Determine the [X, Y] coordinate at the center of the cell enclosing the given text.  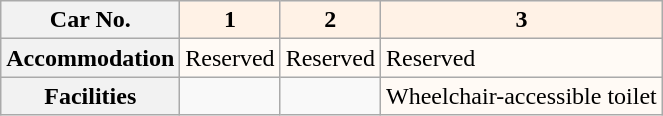
Accommodation [90, 58]
Facilities [90, 96]
1 [230, 20]
Car No. [90, 20]
3 [522, 20]
2 [330, 20]
Wheelchair-accessible toilet [522, 96]
